Identify which cell holds the provided text, then report its [X, Y] central coordinate. 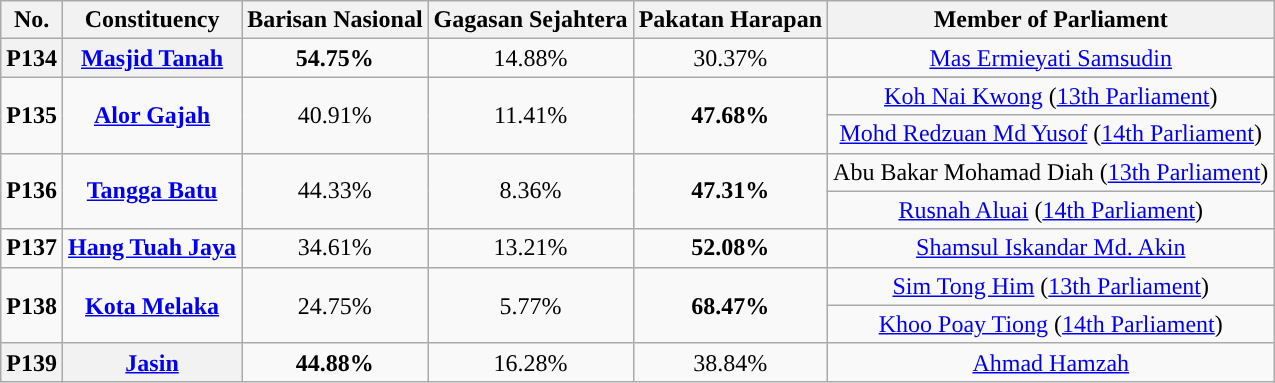
52.08% [730, 248]
P136 [32, 191]
Member of Parliament [1051, 20]
40.91% [335, 115]
Koh Nai Kwong (13th Parliament) [1051, 96]
Mohd Redzuan Md Yusof (14th Parliament) [1051, 134]
Rusnah Aluai (14th Parliament) [1051, 210]
47.68% [730, 115]
Hang Tuah Jaya [152, 248]
Shamsul Iskandar Md. Akin [1051, 248]
Barisan Nasional [335, 20]
34.61% [335, 248]
Tangga Batu [152, 191]
13.21% [530, 248]
P138 [32, 305]
44.33% [335, 191]
P137 [32, 248]
Pakatan Harapan [730, 20]
Alor Gajah [152, 115]
Constituency [152, 20]
Khoo Poay Tiong (14th Parliament) [1051, 324]
Gagasan Sejahtera [530, 20]
47.31% [730, 191]
Sim Tong Him (13th Parliament) [1051, 286]
30.37% [730, 58]
Ahmad Hamzah [1051, 362]
P134 [32, 58]
44.88% [335, 362]
Mas Ermieyati Samsudin [1051, 58]
14.88% [530, 58]
68.47% [730, 305]
Kota Melaka [152, 305]
54.75% [335, 58]
No. [32, 20]
5.77% [530, 305]
P135 [32, 115]
Jasin [152, 362]
16.28% [530, 362]
24.75% [335, 305]
38.84% [730, 362]
Masjid Tanah [152, 58]
11.41% [530, 115]
Abu Bakar Mohamad Diah (13th Parliament) [1051, 172]
P139 [32, 362]
8.36% [530, 191]
